Find where the given text appears and provide that cell's center as [X, Y] coordinate. 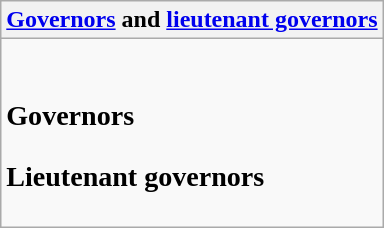
Governors and lieutenant governors [192, 20]
GovernorsLieutenant governors [192, 133]
